Detect which cell encompasses the target text, then output its (X, Y) center coordinate. 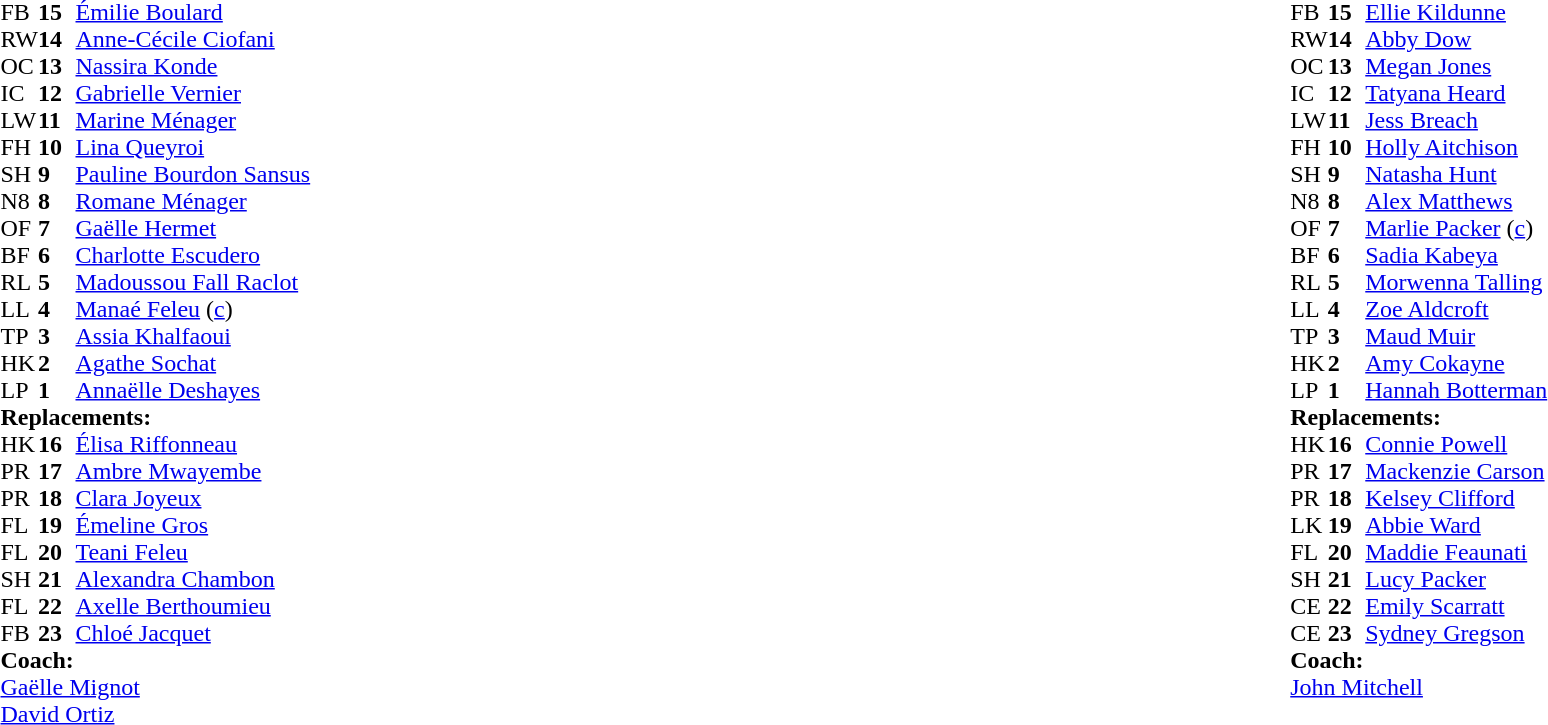
Maud Muir (1456, 336)
Emily Scarratt (1456, 606)
FB (19, 634)
Chloé Jacquet (194, 634)
Zoe Aldcroft (1456, 310)
Connie Powell (1456, 444)
Lucy Packer (1456, 580)
Marlie Packer (c) (1456, 228)
Pauline Bourdon Sansus (194, 174)
Abbie Ward (1456, 526)
Alex Matthews (1456, 202)
Maddie Feaunati (1456, 552)
Madoussou Fall Raclot (194, 282)
Gabrielle Vernier (194, 94)
Kelsey Clifford (1456, 498)
Nassira Konde (194, 66)
Lina Queyroi (194, 148)
Axelle Berthoumieu (194, 606)
Marine Ménager (194, 120)
Megan Jones (1456, 66)
LK (1309, 526)
Romane Ménager (194, 202)
Tatyana Heard (1456, 94)
Ambre Mwayembe (194, 472)
Jess Breach (1456, 120)
Manaé Feleu (c) (194, 310)
John Mitchell (1418, 688)
Hannah Botterman (1456, 390)
Teani Feleu (194, 552)
Sadia Kabeya (1456, 256)
Gaëlle Hermet (194, 228)
Élisa Riffonneau (194, 444)
Mackenzie Carson (1456, 472)
Clara Joyeux (194, 498)
Morwenna Talling (1456, 282)
Sydney Gregson (1456, 634)
Anne-Cécile Ciofani (194, 40)
Natasha Hunt (1456, 174)
Charlotte Escudero (194, 256)
Alexandra Chambon (194, 580)
Émeline Gros (194, 526)
Holly Aitchison (1456, 148)
Agathe Sochat (194, 364)
Amy Cokayne (1456, 364)
Assia Khalfaoui (194, 336)
Annaëlle Deshayes (194, 390)
Abby Dow (1456, 40)
